Locate the cell with the specified text and output its [X, Y] center coordinate. 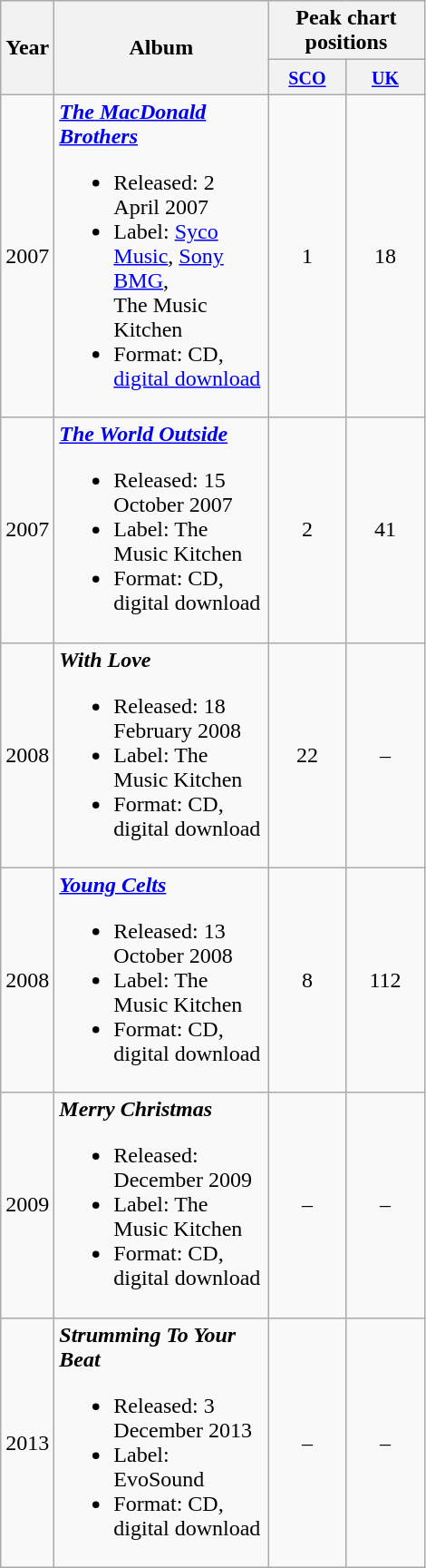
Year [27, 47]
The World OutsideReleased: 15 October 2007Label: The Music KitchenFormat: CD, digital download [161, 530]
2009 [27, 1205]
2013 [27, 1443]
112 [385, 980]
Album [161, 47]
2 [307, 530]
8 [307, 980]
UK [385, 77]
1 [307, 256]
Young CeltsReleased: 13 October 2008Label: The Music KitchenFormat: CD, digital download [161, 980]
Merry ChristmasReleased: December 2009Label: The Music KitchenFormat: CD, digital download [161, 1205]
The MacDonald BrothersReleased: 2 April 2007Label: Syco Music, Sony BMG, The Music KitchenFormat: CD, digital download [161, 256]
Strumming To Your BeatReleased: 3 December 2013Label: EvoSoundFormat: CD, digital download [161, 1443]
41 [385, 530]
18 [385, 256]
With LoveReleased: 18 February 2008Label: The Music KitchenFormat: CD, digital download [161, 755]
Peak chart positions [346, 31]
SCO [307, 77]
22 [307, 755]
